From the cell containing the given text, extract its center point as (X, Y) coordinate. 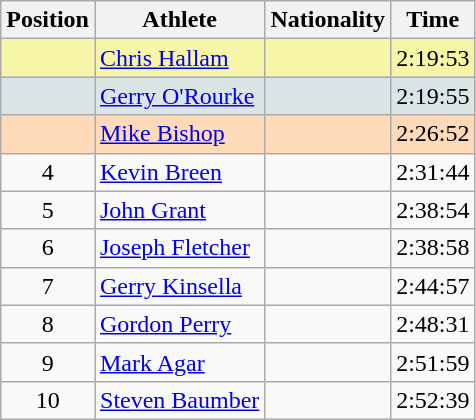
2:19:53 (433, 58)
Time (433, 20)
2:38:58 (433, 248)
2:19:55 (433, 96)
Mark Agar (179, 362)
7 (48, 286)
8 (48, 324)
2:48:31 (433, 324)
2:31:44 (433, 172)
4 (48, 172)
Position (48, 20)
2:52:39 (433, 400)
Gordon Perry (179, 324)
Chris Hallam (179, 58)
9 (48, 362)
10 (48, 400)
5 (48, 210)
2:51:59 (433, 362)
2:44:57 (433, 286)
2:38:54 (433, 210)
Gerry Kinsella (179, 286)
Steven Baumber (179, 400)
Mike Bishop (179, 134)
6 (48, 248)
2:26:52 (433, 134)
Gerry O'Rourke (179, 96)
Joseph Fletcher (179, 248)
John Grant (179, 210)
Kevin Breen (179, 172)
Athlete (179, 20)
Nationality (328, 20)
